Return [X, Y] of the center of cell containing provided text 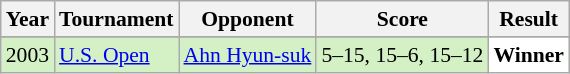
2003 [28, 55]
Result [528, 19]
U.S. Open [116, 55]
Year [28, 19]
Score [402, 19]
5–15, 15–6, 15–12 [402, 55]
Tournament [116, 19]
Ahn Hyun-suk [248, 55]
Opponent [248, 19]
Winner [528, 55]
